Determine the [X, Y] coordinate at the center of the cell enclosing the given text.  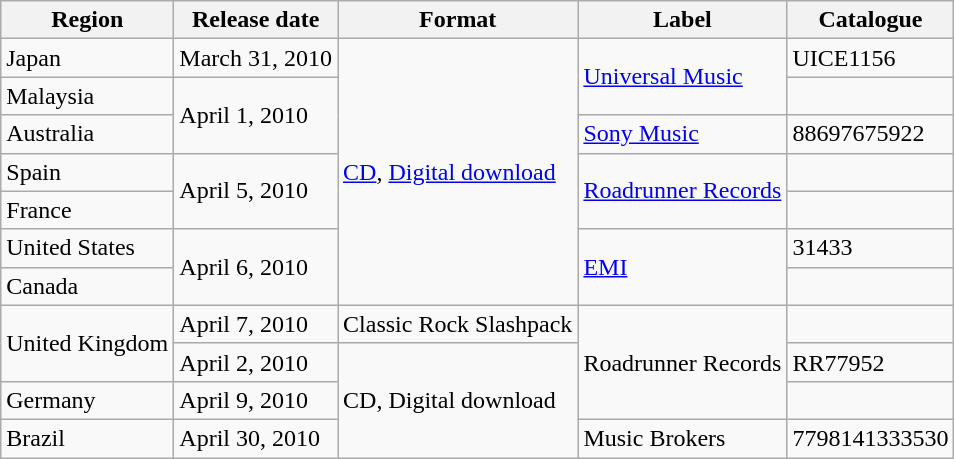
United Kingdom [88, 343]
Australia [88, 134]
April 2, 2010 [256, 362]
Release date [256, 20]
Universal Music [682, 77]
Sony Music [682, 134]
Label [682, 20]
Japan [88, 58]
Germany [88, 400]
France [88, 210]
RR77952 [870, 362]
April 7, 2010 [256, 324]
UICE1156 [870, 58]
April 30, 2010 [256, 438]
April 9, 2010 [256, 400]
Canada [88, 286]
April 1, 2010 [256, 115]
April 5, 2010 [256, 191]
88697675922 [870, 134]
Music Brokers [682, 438]
United States [88, 248]
Spain [88, 172]
Region [88, 20]
7798141333530 [870, 438]
Format [458, 20]
EMI [682, 267]
Catalogue [870, 20]
Malaysia [88, 96]
Brazil [88, 438]
March 31, 2010 [256, 58]
31433 [870, 248]
Classic Rock Slashpack [458, 324]
April 6, 2010 [256, 267]
